Return (x, y) of the center of cell containing provided text 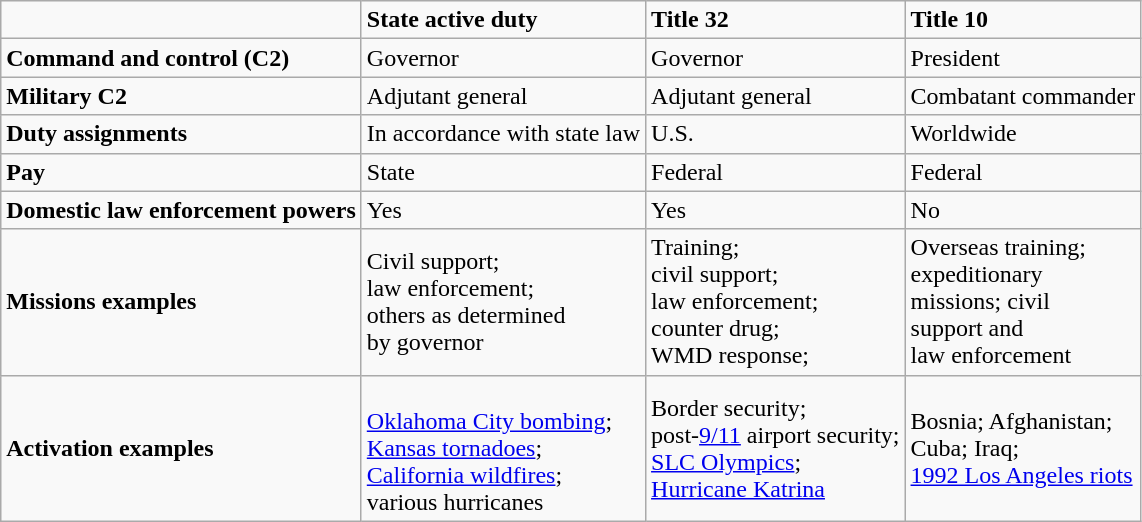
Title 32 (776, 20)
No (1023, 210)
Civil support;law enforcement;others as determinedby governor (503, 302)
Activation examples (182, 448)
Border security;post-9/11 airport security;SLC Olympics;Hurricane Katrina (776, 448)
Pay (182, 172)
Combatant commander (1023, 96)
Missions examples (182, 302)
President (1023, 58)
State (503, 172)
Worldwide (1023, 134)
Duty assignments (182, 134)
Domestic law enforcement powers (182, 210)
Command and control (C2) (182, 58)
Military C2 (182, 96)
In accordance with state law (503, 134)
Title 10 (1023, 20)
Training;civil support;law enforcement;counter drug;WMD response; (776, 302)
Oklahoma City bombing;Kansas tornadoes;California wildfires;various hurricanes (503, 448)
Bosnia; Afghanistan;Cuba; Iraq;1992 Los Angeles riots (1023, 448)
Overseas training;expeditionarymissions; civilsupport andlaw enforcement (1023, 302)
U.S. (776, 134)
State active duty (503, 20)
